Provide the [x, y] coordinate of the cell's center where the given text is located.  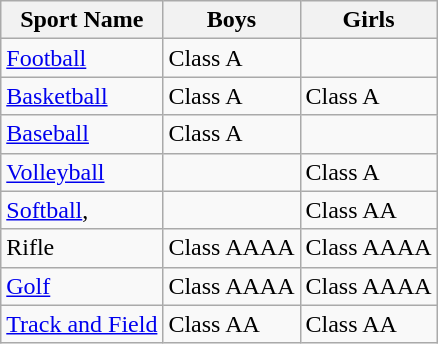
Boys [232, 20]
Rifle [82, 248]
Football [82, 58]
Baseball [82, 134]
Volleyball [82, 172]
Track and Field [82, 324]
Sport Name [82, 20]
Basketball [82, 96]
Golf [82, 286]
Girls [368, 20]
Softball, [82, 210]
